Identify which cell holds the provided text, then report its [X, Y] central coordinate. 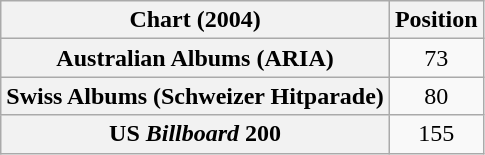
Australian Albums (ARIA) [196, 58]
Swiss Albums (Schweizer Hitparade) [196, 96]
155 [436, 134]
US Billboard 200 [196, 134]
80 [436, 96]
Position [436, 20]
73 [436, 58]
Chart (2004) [196, 20]
